Determine the [x, y] coordinate at the center of the cell enclosing the given text.  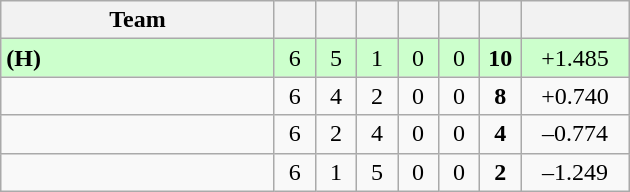
(H) [138, 58]
+1.485 [576, 58]
Team [138, 20]
+0.740 [576, 96]
–0.774 [576, 134]
10 [500, 58]
–1.249 [576, 172]
8 [500, 96]
